Detect which cell encompasses the target text, then output its (x, y) center coordinate. 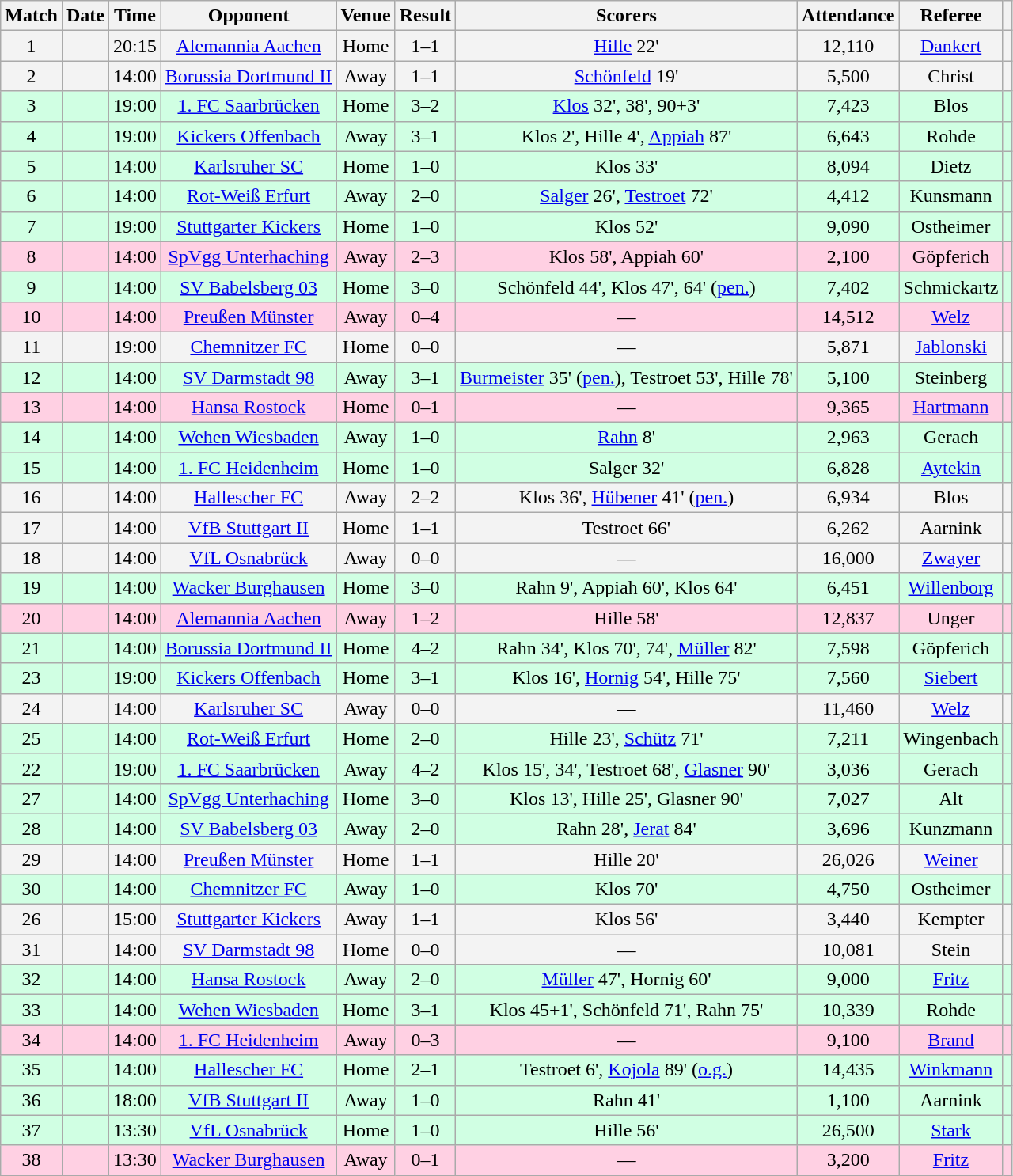
Klos 15', 34', Testroet 68', Glasner 90' (627, 768)
Rahn 41' (627, 1100)
1,100 (848, 1100)
10 (32, 317)
2–2 (425, 498)
18 (32, 558)
Attendance (848, 16)
14,512 (848, 317)
Jablonski (951, 347)
2,100 (848, 256)
Hille 20' (627, 859)
Rahn 9', Appiah 60', Klos 64' (627, 588)
Kunzmann (951, 829)
2–3 (425, 256)
Hille 23', Schütz 71' (627, 738)
Willenborg (951, 588)
10,081 (848, 950)
23 (32, 678)
6,934 (848, 498)
8,094 (848, 166)
Stein (951, 950)
16,000 (848, 558)
12,110 (848, 46)
2 (32, 76)
20:15 (135, 46)
Schönfeld 19' (627, 76)
Hartmann (951, 408)
Klos 32', 38', 90+3' (627, 106)
Dankert (951, 46)
Stark (951, 1130)
28 (32, 829)
26 (32, 920)
Dietz (951, 166)
Testroet 6', Kojola 89' (o.g.) (627, 1070)
4,750 (848, 890)
12 (32, 377)
Unger (951, 618)
2,963 (848, 438)
Rahn 28', Jerat 84' (627, 829)
3,036 (848, 768)
Klos 52' (627, 226)
Rahn 8' (627, 438)
7,027 (848, 799)
22 (32, 768)
14,435 (848, 1070)
Siebert (951, 678)
5 (32, 166)
Salger 32' (627, 468)
15:00 (135, 920)
9,090 (848, 226)
8 (32, 256)
10,339 (848, 1010)
14 (32, 438)
7,560 (848, 678)
7,402 (848, 286)
30 (32, 890)
Hille 22' (627, 46)
Brand (951, 1040)
Salger 26', Testroet 72' (627, 196)
9,100 (848, 1040)
Müller 47', Hornig 60' (627, 980)
7,423 (848, 106)
17 (32, 528)
26,500 (848, 1130)
3,440 (848, 920)
9 (32, 286)
1–2 (425, 618)
Alt (951, 799)
29 (32, 859)
Match (32, 16)
11 (32, 347)
Klos 70' (627, 890)
Referee (951, 16)
32 (32, 980)
0–4 (425, 317)
Klos 56' (627, 920)
Scorers (627, 16)
3 (32, 106)
6,262 (848, 528)
35 (32, 1070)
Time (135, 16)
18:00 (135, 1100)
Burmeister 35' (pen.), Testroet 53', Hille 78' (627, 377)
16 (32, 498)
Aytekin (951, 468)
Weiner (951, 859)
2–1 (425, 1070)
0–3 (425, 1040)
12,837 (848, 618)
3,696 (848, 829)
Testroet 66' (627, 528)
Klos 33' (627, 166)
Venue (366, 16)
6 (32, 196)
19 (32, 588)
25 (32, 738)
4 (32, 136)
7,598 (848, 648)
Klos 2', Hille 4', Appiah 87' (627, 136)
5,500 (848, 76)
Kunsmann (951, 196)
26,026 (848, 859)
Klos 45+1', Schönfeld 71', Rahn 75' (627, 1010)
31 (32, 950)
Date (85, 16)
Schönfeld 44', Klos 47', 64' (pen.) (627, 286)
27 (32, 799)
Wingenbach (951, 738)
38 (32, 1160)
Winkmann (951, 1070)
21 (32, 648)
34 (32, 1040)
1 (32, 46)
Klos 16', Hornig 54', Hille 75' (627, 678)
4,412 (848, 196)
36 (32, 1100)
5,871 (848, 347)
7 (32, 226)
6,643 (848, 136)
Schmickartz (951, 286)
6,451 (848, 588)
3,200 (848, 1160)
Hille 56' (627, 1130)
3–2 (425, 106)
7,211 (848, 738)
37 (32, 1130)
Opponent (249, 16)
Klos 58', Appiah 60' (627, 256)
33 (32, 1010)
6,828 (848, 468)
Klos 36', Hübener 41' (pen.) (627, 498)
15 (32, 468)
Christ (951, 76)
11,460 (848, 708)
Zwayer (951, 558)
Result (425, 16)
Kempter (951, 920)
24 (32, 708)
13 (32, 408)
9,000 (848, 980)
Hille 58' (627, 618)
5,100 (848, 377)
Rahn 34', Klos 70', 74', Müller 82' (627, 648)
Steinberg (951, 377)
9,365 (848, 408)
Klos 13', Hille 25', Glasner 90' (627, 799)
20 (32, 618)
